For the text-containing cell, return its midpoint in [x, y] coordinate format. 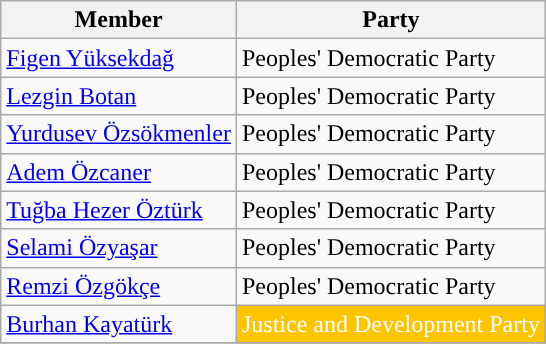
Tuğba Hezer Öztürk [119, 210]
Member [119, 20]
Selami Özyaşar [119, 248]
Yurdusev Özsökmenler [119, 134]
Figen Yüksekdağ [119, 58]
Remzi Özgökçe [119, 286]
Burhan Kayatürk [119, 324]
Lezgin Botan [119, 96]
Adem Özcaner [119, 172]
Party [390, 20]
Justice and Development Party [390, 324]
